For the text-containing cell, return its midpoint in (X, Y) coordinate format. 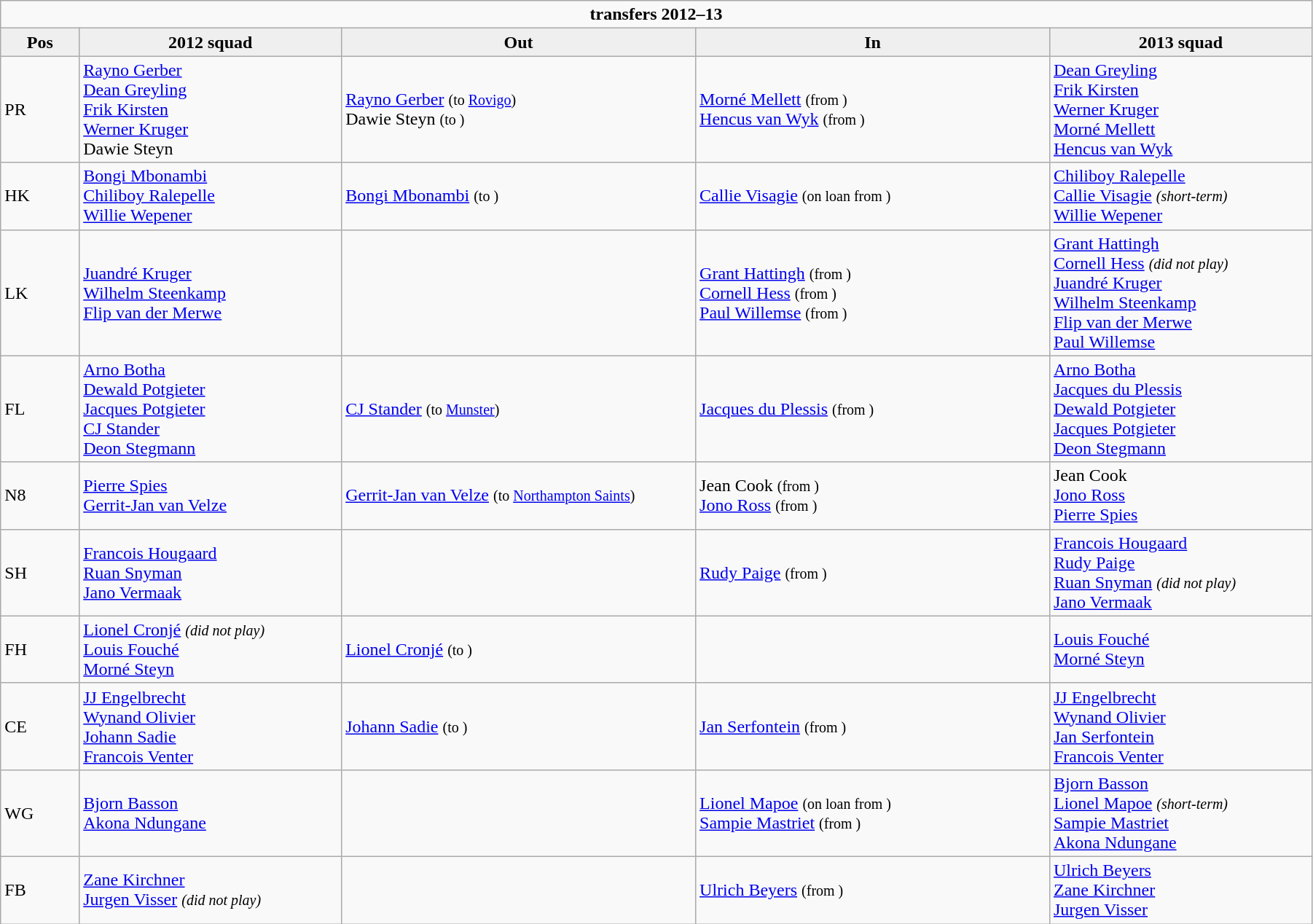
Jean Cook (from ) Jono Ross (from ) (873, 496)
HK (40, 196)
Morné Mellett (from ) Hencus van Wyk (from ) (873, 109)
FH (40, 649)
Pos (40, 42)
Jan Serfontein (from ) (873, 726)
CJ Stander (to Munster) (519, 409)
Chiliboy RalepelleCallie Visagie (short-term)Willie Wepener (1180, 196)
Gerrit-Jan van Velze (to Northampton Saints) (519, 496)
Rayno Gerber (to Rovigo) Dawie Steyn (to ) (519, 109)
JJ EngelbrechtWynand OlivierJohann SadieFrancois Venter (211, 726)
Rudy Paige (from ) (873, 573)
Out (519, 42)
Rayno GerberDean GreylingFrik KirstenWerner KrugerDawie Steyn (211, 109)
Lionel Mapoe (on loan from ) Sampie Mastriet (from ) (873, 813)
Francois HougaardRudy PaigeRuan Snyman (did not play)Jano Vermaak (1180, 573)
Ulrich Beyers (from ) (873, 890)
In (873, 42)
Juandré KrugerWilhelm SteenkampFlip van der Merwe (211, 293)
SH (40, 573)
Arno BothaJacques du PlessisDewald PotgieterJacques PotgieterDeon Stegmann (1180, 409)
Pierre SpiesGerrit-Jan van Velze (211, 496)
Grant Hattingh (from ) Cornell Hess (from ) Paul Willemse (from ) (873, 293)
Bongi Mbonambi (to ) (519, 196)
2012 squad (211, 42)
Arno BothaDewald PotgieterJacques PotgieterCJ StanderDeon Stegmann (211, 409)
Louis FouchéMorné Steyn (1180, 649)
Bjorn BassonLionel Mapoe (short-term)Sampie MastrietAkona Ndungane (1180, 813)
Bjorn BassonAkona Ndungane (211, 813)
Jean CookJono RossPierre Spies (1180, 496)
PR (40, 109)
Francois HougaardRuan SnymanJano Vermaak (211, 573)
CE (40, 726)
Ulrich BeyersZane KirchnerJurgen Visser (1180, 890)
Callie Visagie (on loan from ) (873, 196)
Jacques du Plessis (from ) (873, 409)
FB (40, 890)
Lionel Cronjé (did not play)Louis FouchéMorné Steyn (211, 649)
Grant HattinghCornell Hess (did not play)Juandré KrugerWilhelm SteenkampFlip van der MerwePaul Willemse (1180, 293)
Zane KirchnerJurgen Visser (did not play) (211, 890)
FL (40, 409)
LK (40, 293)
transfers 2012–13 (656, 15)
N8 (40, 496)
2013 squad (1180, 42)
Bongi MbonambiChiliboy RalepelleWillie Wepener (211, 196)
WG (40, 813)
Dean GreylingFrik KirstenWerner KrugerMorné MellettHencus van Wyk (1180, 109)
JJ EngelbrechtWynand OlivierJan SerfonteinFrancois Venter (1180, 726)
Johann Sadie (to ) (519, 726)
Lionel Cronjé (to ) (519, 649)
